Detect which cell encompasses the target text, then output its (X, Y) center coordinate. 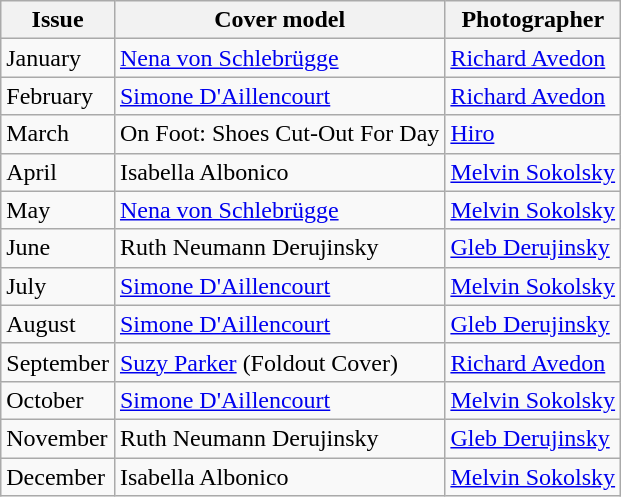
February (58, 96)
Issue (58, 20)
November (58, 438)
September (58, 362)
March (58, 134)
April (58, 172)
Hiro (533, 134)
Suzy Parker (Foldout Cover) (279, 362)
On Foot: Shoes Cut-Out For Day (279, 134)
October (58, 400)
August (58, 324)
May (58, 210)
January (58, 58)
Cover model (279, 20)
December (58, 477)
July (58, 286)
Photographer (533, 20)
June (58, 248)
